Locate the cell with the specified text and output its (x, y) center coordinate. 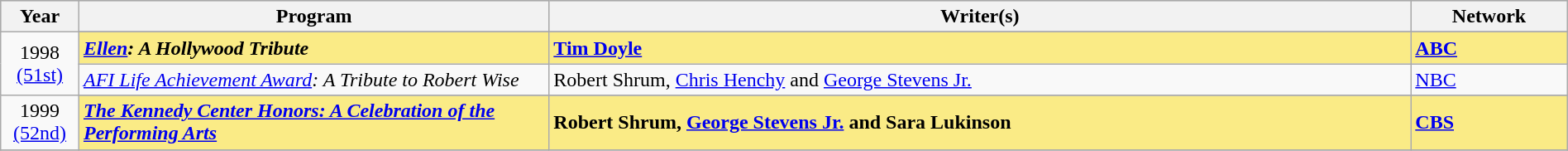
Program (313, 17)
The Kennedy Center Honors: A Celebration of the Performing Arts (313, 123)
Network (1489, 17)
NBC (1489, 80)
CBS (1489, 123)
Ellen: A Hollywood Tribute (313, 48)
1998(51st) (40, 64)
Writer(s) (980, 17)
Year (40, 17)
ABC (1489, 48)
Tim Doyle (980, 48)
Robert Shrum, George Stevens Jr. and Sara Lukinson (980, 123)
AFI Life Achievement Award: A Tribute to Robert Wise (313, 80)
1999(52nd) (40, 123)
Robert Shrum, Chris Henchy and George Stevens Jr. (980, 80)
